Determine the (X, Y) coordinate at the center of the cell enclosing the given text.  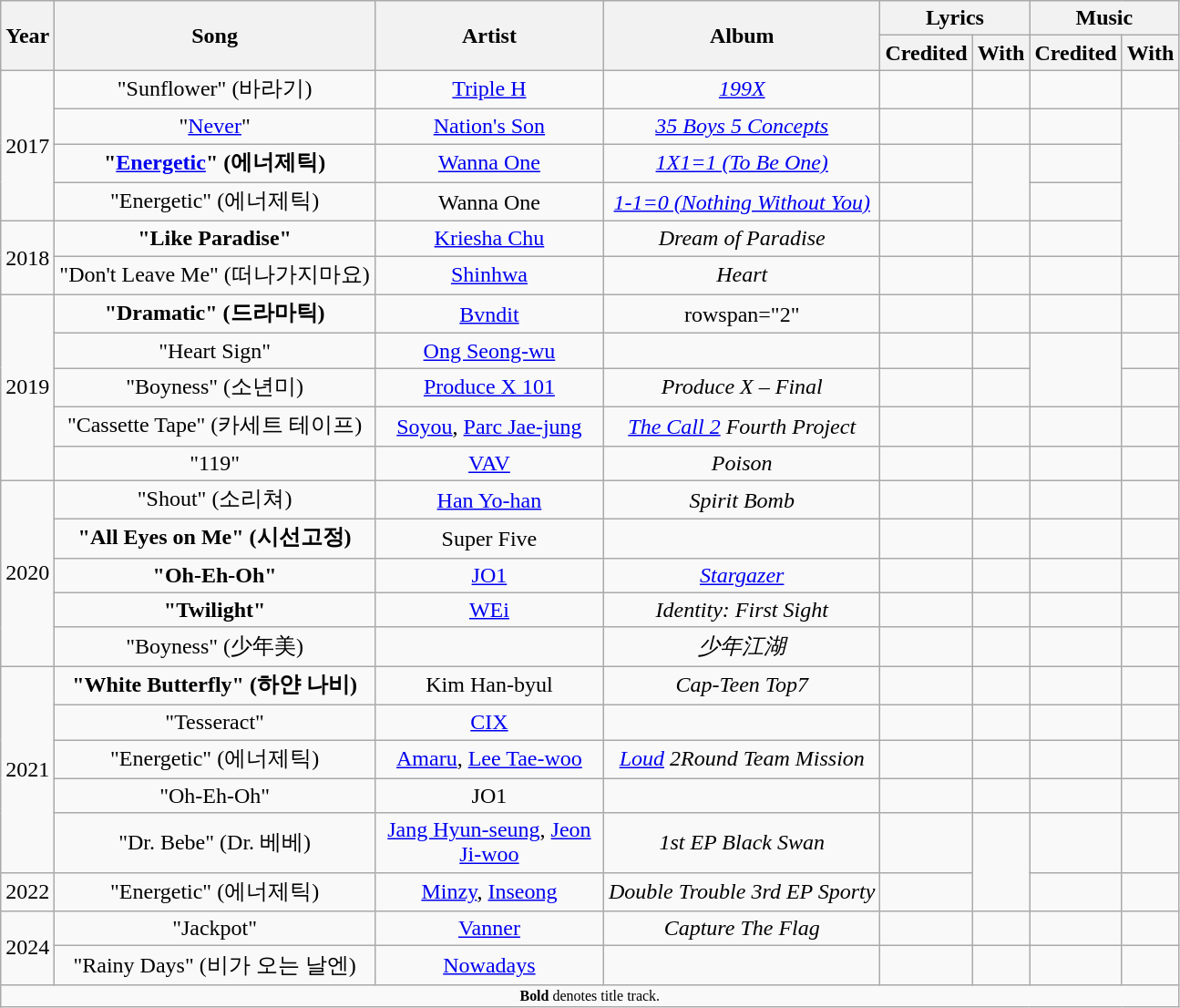
Lyrics (955, 18)
"Rainy Days" (비가 오는 날엔) (215, 966)
Spirit Bomb (742, 499)
"Sunflower" (바라기) (215, 89)
Kim Han-byul (488, 685)
"Never" (215, 126)
2021 (27, 769)
VAV (488, 463)
Minzy, Inseong (488, 891)
2019 (27, 387)
Dream of Paradise (742, 239)
Soyou, Parc Jae-jung (488, 427)
Produce X – Final (742, 388)
"Shout" (소리쳐) (215, 499)
"Boyness" (소년미) (215, 388)
2020 (27, 573)
"White Butterfly" (하얀 나비) (215, 685)
Double Trouble 3rd EP Sporty (742, 891)
WEi (488, 610)
Nowadays (488, 966)
1-1=0 (Nothing Without You) (742, 202)
"Dr. Bebe" (Dr. 베베) (215, 842)
Heart (742, 275)
Identity: First Sight (742, 610)
"Dramatic" (드라마틱) (215, 314)
Album (742, 36)
Bold denotes title track. (590, 995)
Ong Seong-wu (488, 351)
Music (1104, 18)
Han Yo-han (488, 499)
1X1=1 (To Be One) (742, 164)
Cap-Teen Top7 (742, 685)
Poison (742, 463)
2017 (27, 146)
Super Five (488, 540)
"119" (215, 463)
199X (742, 89)
The Call 2 Fourth Project (742, 427)
"Like Paradise" (215, 239)
Jang Hyun-seung, Jeon Ji-woo (488, 842)
Produce X 101 (488, 388)
Song (215, 36)
Shinhwa (488, 275)
少年江湖 (742, 647)
Amaru, Lee Tae-woo (488, 760)
rowspan="2" (742, 314)
2022 (27, 891)
"Twilight" (215, 610)
"Jackpot" (215, 929)
Bvndit (488, 314)
35 Boys 5 Concepts (742, 126)
Vanner (488, 929)
"Don't Leave Me" (떠나가지마요) (215, 275)
1st EP Black Swan (742, 842)
CIX (488, 722)
2018 (27, 259)
"Heart Sign" (215, 351)
"All Eyes on Me" (시선고정) (215, 540)
Capture The Flag (742, 929)
Year (27, 36)
Triple H (488, 89)
Loud 2Round Team Mission (742, 760)
"Boyness" (少年美) (215, 647)
"Cassette Tape" (카세트 테이프) (215, 427)
Stargazer (742, 575)
"Tesseract" (215, 722)
Kriesha Chu (488, 239)
2024 (27, 948)
Artist (488, 36)
Nation's Son (488, 126)
